Search for the cell housing the specified text and yield its (x, y) center coordinate. 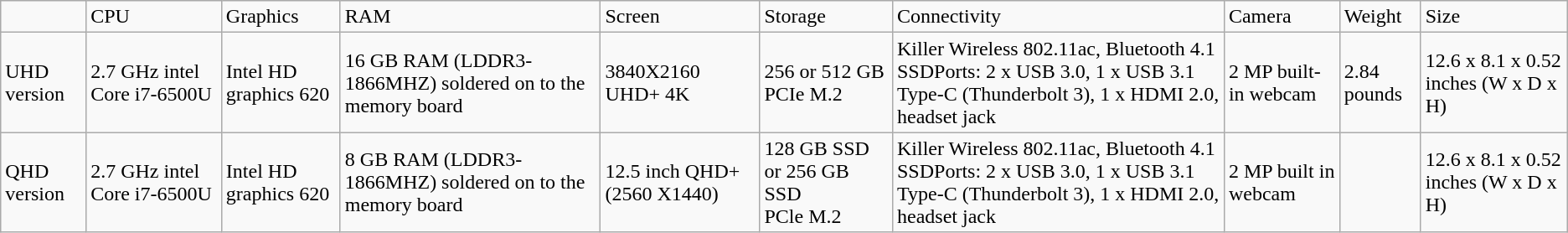
3840X2160 UHD+ 4K (680, 82)
Connectivity (1058, 17)
128 GB SSD or 256 GB SSDPCle M.2 (826, 183)
12.5 inch QHD+ (2560 X1440) (680, 183)
Storage (826, 17)
CPU (154, 17)
UHD version (44, 82)
16 GB RAM (LDDR3-1866MHZ) soldered on to the memory board (471, 82)
Screen (680, 17)
RAM (471, 17)
256 or 512 GB PCIe M.2 (826, 82)
2.84 pounds (1380, 82)
2 MP built-in webcam (1282, 82)
Graphics (281, 17)
Weight (1380, 17)
QHD version (44, 183)
Camera (1282, 17)
Size (1494, 17)
8 GB RAM (LDDR3-1866MHZ) soldered on to the memory board (471, 183)
2 MP built in webcam (1282, 183)
